Locate the cell with the specified text and output its [X, Y] center coordinate. 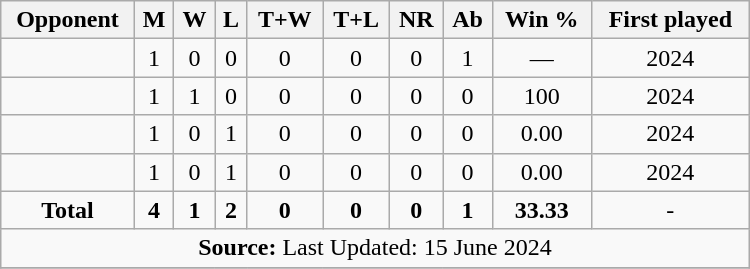
L [231, 20]
T+L [356, 20]
100 [542, 96]
Ab [468, 20]
4 [154, 210]
Opponent [68, 20]
First played [670, 20]
Source: Last Updated: 15 June 2024 [375, 248]
T+W [285, 20]
Win % [542, 20]
33.33 [542, 210]
- [670, 210]
2 [231, 210]
— [542, 58]
W [194, 20]
NR [416, 20]
Total [68, 210]
M [154, 20]
